Locate the cell with the specified text and output its (x, y) center coordinate. 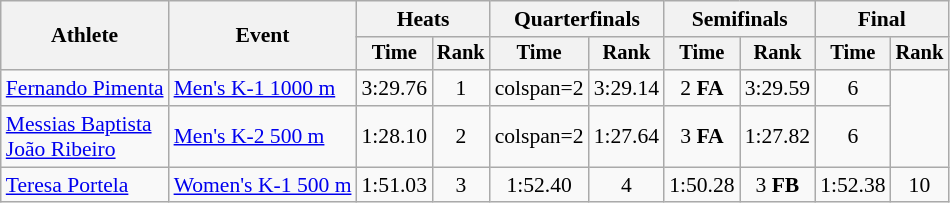
3:29.76 (394, 88)
Athlete (85, 36)
Women's K-1 500 m (263, 185)
Heats (424, 19)
1:51.03 (394, 185)
3 FB (778, 185)
1 (461, 88)
1:28.10 (394, 136)
Event (263, 36)
Fernando Pimenta (85, 88)
2 (461, 136)
Men's K-1 1000 m (263, 88)
3 FA (702, 136)
2 FA (702, 88)
Teresa Portela (85, 185)
1:52.40 (540, 185)
1:27.82 (778, 136)
1:52.38 (852, 185)
Quarterfinals (578, 19)
Semifinals (740, 19)
3 (461, 185)
Men's K-2 500 m (263, 136)
1:27.64 (626, 136)
1:50.28 (702, 185)
3:29.59 (778, 88)
3:29.14 (626, 88)
Final (882, 19)
10 (920, 185)
Messias BaptistaJoão Ribeiro (85, 136)
4 (626, 185)
